For the text-containing cell, return its midpoint in (x, y) coordinate format. 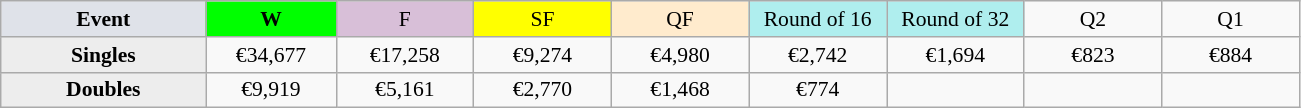
W (271, 19)
€2,742 (818, 55)
Q1 (1231, 19)
Q2 (1093, 19)
€823 (1093, 55)
Singles (104, 55)
SF (543, 19)
€1,468 (680, 90)
Event (104, 19)
€2,770 (543, 90)
Doubles (104, 90)
Round of 16 (818, 19)
€774 (818, 90)
€884 (1231, 55)
€17,258 (405, 55)
€9,274 (543, 55)
€34,677 (271, 55)
€9,919 (271, 90)
QF (680, 19)
€4,980 (680, 55)
€1,694 (955, 55)
€5,161 (405, 90)
F (405, 19)
Round of 32 (955, 19)
